Find where the given text appears and provide that cell's center as (x, y) coordinate. 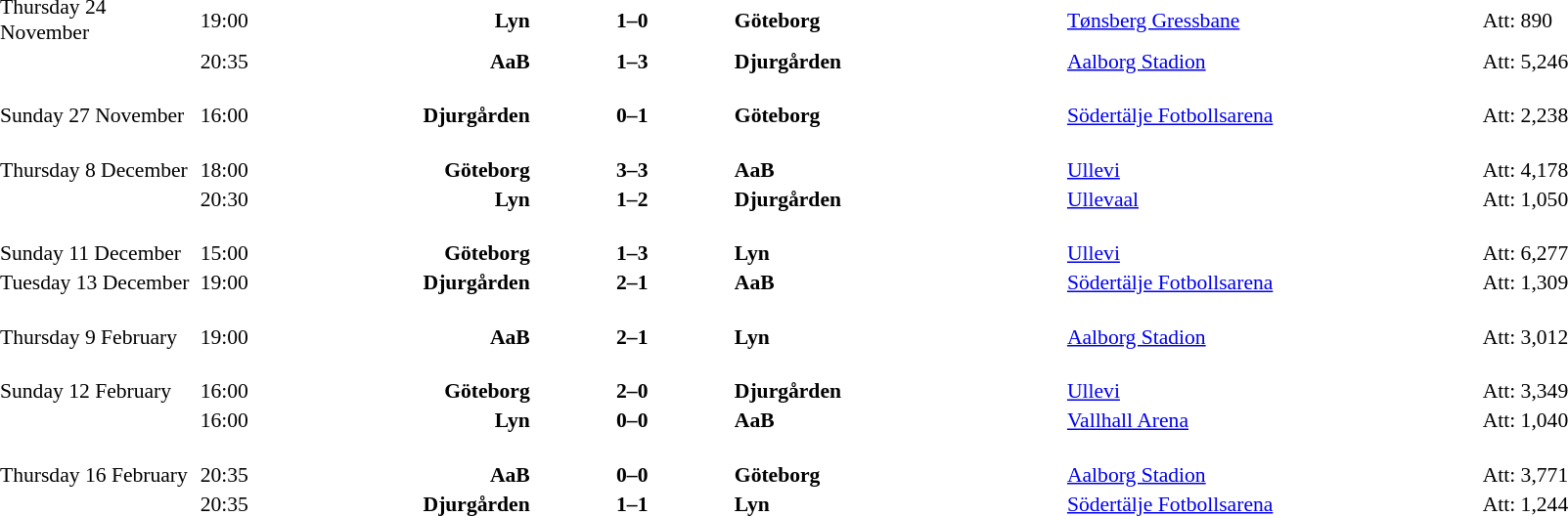
Ullevaal (1272, 199)
Vallhall Arena (1272, 420)
2–0 (632, 378)
1–2 (632, 199)
15:00 (282, 241)
3–3 (632, 157)
0–1 (632, 103)
20:30 (282, 199)
18:00 (282, 157)
